Locate the cell with the specified text and output its [x, y] center coordinate. 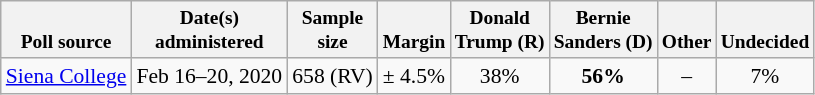
BernieSanders (D) [603, 30]
Other [686, 30]
± 4.5% [414, 76]
– [686, 76]
Undecided [765, 30]
Poll source [66, 30]
658 (RV) [332, 76]
DonaldTrump (R) [500, 30]
Date(s)administered [209, 30]
Siena College [66, 76]
Feb 16–20, 2020 [209, 76]
56% [603, 76]
Margin [414, 30]
38% [500, 76]
Samplesize [332, 30]
7% [765, 76]
